Search for the cell housing the specified text and yield its (x, y) center coordinate. 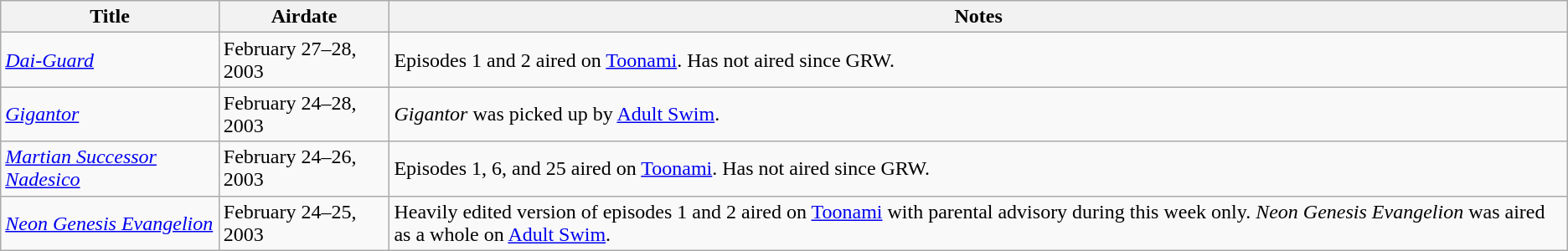
Episodes 1 and 2 aired on Toonami. Has not aired since GRW. (978, 60)
Gigantor was picked up by Adult Swim. (978, 114)
Dai-Guard (111, 60)
Airdate (304, 17)
February 24–28, 2003 (304, 114)
February 27–28, 2003 (304, 60)
Neon Genesis Evangelion (111, 223)
Title (111, 17)
Notes (978, 17)
Episodes 1, 6, and 25 aired on Toonami. Has not aired since GRW. (978, 169)
Gigantor (111, 114)
February 24–25, 2003 (304, 223)
Martian Successor Nadesico (111, 169)
February 24–26, 2003 (304, 169)
